For the text-containing cell, return its midpoint in [x, y] coordinate format. 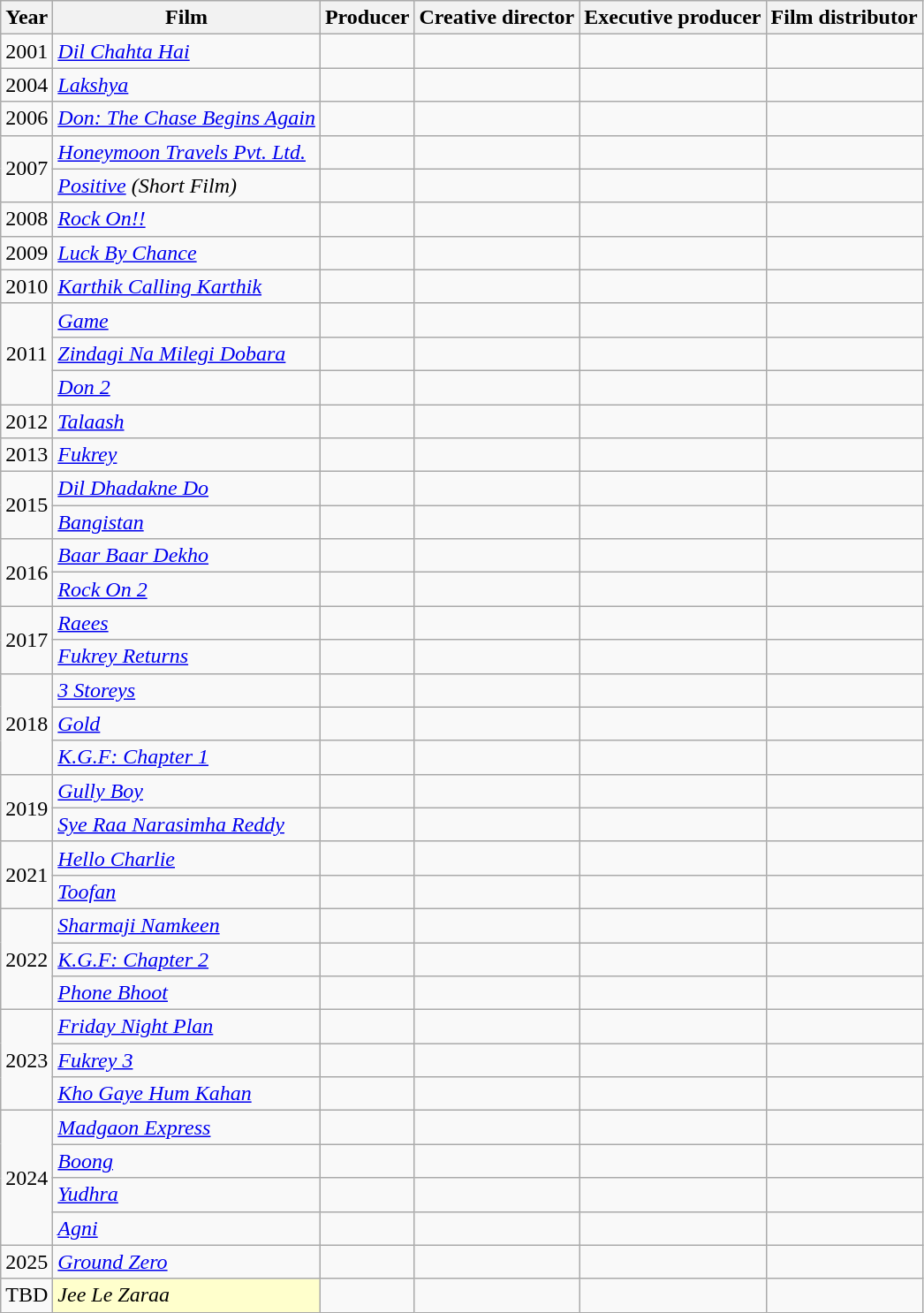
2006 [27, 118]
2013 [27, 455]
Fukrey 3 [187, 1060]
Fukrey [187, 455]
Luck By Chance [187, 253]
Producer [367, 18]
Friday Night Plan [187, 1027]
2023 [27, 1060]
2011 [27, 353]
Fukrey Returns [187, 656]
Honeymoon Travels Pvt. Ltd. [187, 152]
Boong [187, 1161]
Year [27, 18]
2024 [27, 1178]
K.G.F: Chapter 1 [187, 757]
Karthik Calling Karthik [187, 286]
Gully Boy [187, 791]
Talaash [187, 421]
Dil Dhadakne Do [187, 489]
2010 [27, 286]
Sharmaji Namkeen [187, 925]
Hello Charlie [187, 858]
2022 [27, 959]
Positive (Short Film) [187, 186]
Creative director [496, 18]
Don 2 [187, 387]
Phone Bhoot [187, 993]
Dil Chahta Hai [187, 51]
Kho Gaye Hum Kahan [187, 1094]
Bangistan [187, 522]
Agni [187, 1228]
2001 [27, 51]
Game [187, 320]
Ground Zero [187, 1262]
Toofan [187, 892]
Rock On!! [187, 219]
TBD [27, 1295]
2008 [27, 219]
2016 [27, 573]
Film [187, 18]
2015 [27, 505]
Sye Raa Narasimha Reddy [187, 824]
3 Storeys [187, 690]
Yudhra [187, 1195]
2009 [27, 253]
Gold [187, 724]
Film distributor [844, 18]
2004 [27, 85]
Baar Baar Dekho [187, 556]
Jee Le Zaraa [187, 1295]
Zindagi Na Milegi Dobara [187, 353]
Madgaon Express [187, 1127]
Don: The Chase Begins Again [187, 118]
Lakshya [187, 85]
Raees [187, 623]
2018 [27, 724]
2025 [27, 1262]
Rock On 2 [187, 589]
2017 [27, 640]
2021 [27, 875]
2019 [27, 808]
Executive producer [673, 18]
2012 [27, 421]
2007 [27, 169]
K.G.F: Chapter 2 [187, 959]
